Output the [X, Y] coordinate of the center of the cell containing the given text.  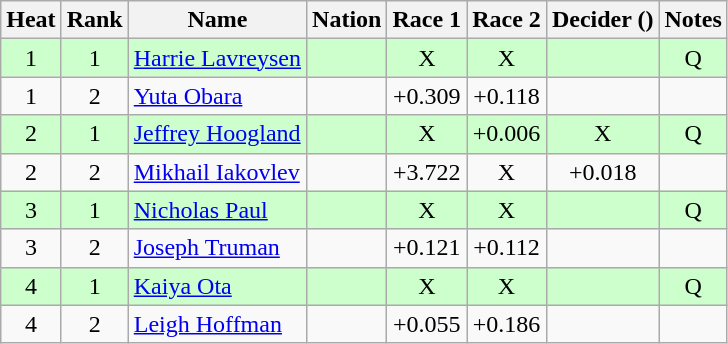
Notes [693, 20]
Race 1 [427, 20]
+0.309 [427, 96]
+0.186 [507, 324]
Kaiya Ota [217, 286]
Nicholas Paul [217, 210]
+0.055 [427, 324]
Yuta Obara [217, 96]
+0.112 [507, 248]
+0.006 [507, 134]
+3.722 [427, 172]
Jeffrey Hoogland [217, 134]
Heat [31, 20]
Name [217, 20]
Nation [347, 20]
Joseph Truman [217, 248]
Race 2 [507, 20]
Leigh Hoffman [217, 324]
+0.121 [427, 248]
Rank [94, 20]
Decider () [602, 20]
+0.118 [507, 96]
Mikhail Iakovlev [217, 172]
Harrie Lavreysen [217, 58]
+0.018 [602, 172]
